Locate the cell with the specified text and output its (X, Y) center coordinate. 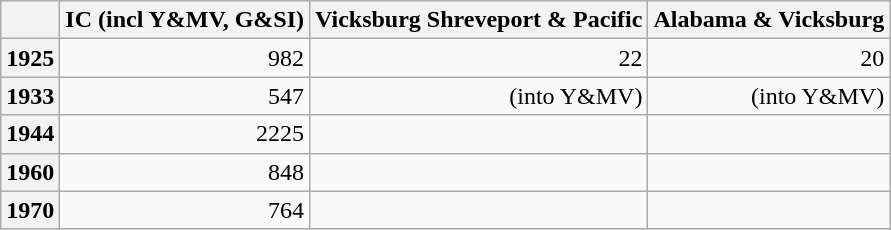
1925 (30, 58)
2225 (185, 134)
IC (incl Y&MV, G&SI) (185, 20)
Alabama & Vicksburg (769, 20)
Vicksburg Shreveport & Pacific (479, 20)
547 (185, 96)
22 (479, 58)
1960 (30, 172)
848 (185, 172)
764 (185, 210)
982 (185, 58)
1970 (30, 210)
1933 (30, 96)
20 (769, 58)
1944 (30, 134)
